Scan for the cell matching the given text and deliver its (X, Y) coordinate at center. 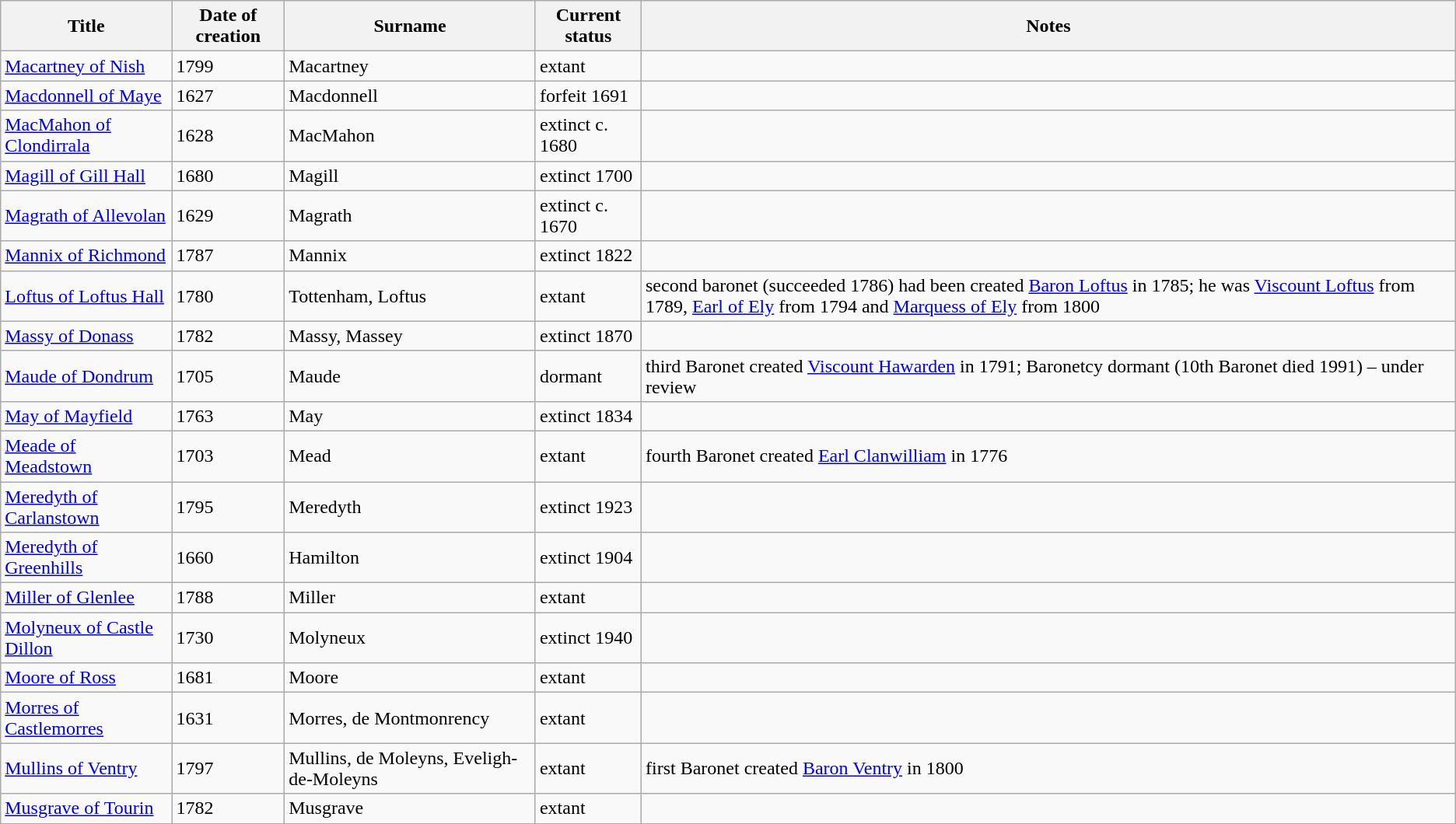
Date of creation (229, 26)
Surname (411, 26)
first Baronet created Baron Ventry in 1800 (1048, 768)
Mullins of Ventry (86, 768)
Mullins, de Moleyns, Eveligh-de-Moleyns (411, 768)
Hamilton (411, 558)
1631 (229, 718)
Massy of Donass (86, 336)
extinct 1822 (588, 256)
Meredyth (411, 507)
1795 (229, 507)
Miller (411, 598)
Mannix of Richmond (86, 256)
Maude of Dondrum (86, 376)
Morres, de Montmonrency (411, 718)
Notes (1048, 26)
third Baronet created Viscount Hawarden in 1791; Baronetcy dormant (10th Baronet died 1991) – under review (1048, 376)
Macartney (411, 66)
May (411, 416)
Molyneux (411, 637)
Tottenham, Loftus (411, 295)
1797 (229, 768)
Meredyth of Greenhills (86, 558)
Loftus of Loftus Hall (86, 295)
1787 (229, 256)
dormant (588, 376)
Meredyth of Carlanstown (86, 507)
Mead (411, 456)
1703 (229, 456)
1628 (229, 135)
May of Mayfield (86, 416)
1680 (229, 176)
Miller of Glenlee (86, 598)
Mannix (411, 256)
extinct 1904 (588, 558)
Macartney of Nish (86, 66)
1730 (229, 637)
1629 (229, 216)
extinct 1834 (588, 416)
MacMahon of Clondirrala (86, 135)
Maude (411, 376)
Current status (588, 26)
Musgrave of Tourin (86, 808)
extinct c. 1670 (588, 216)
Magrath (411, 216)
MacMahon (411, 135)
1763 (229, 416)
1705 (229, 376)
Molyneux of Castle Dillon (86, 637)
Title (86, 26)
Macdonnell (411, 96)
extinct c. 1680 (588, 135)
Magrath of Allevolan (86, 216)
fourth Baronet created Earl Clanwilliam in 1776 (1048, 456)
1681 (229, 678)
1780 (229, 295)
1660 (229, 558)
extinct 1700 (588, 176)
1788 (229, 598)
Magill of Gill Hall (86, 176)
1627 (229, 96)
Musgrave (411, 808)
extinct 1940 (588, 637)
extinct 1923 (588, 507)
Macdonnell of Maye (86, 96)
Moore of Ross (86, 678)
Moore (411, 678)
1799 (229, 66)
forfeit 1691 (588, 96)
extinct 1870 (588, 336)
Magill (411, 176)
Massy, Massey (411, 336)
Morres of Castlemorres (86, 718)
Meade of Meadstown (86, 456)
